Search for the cell housing the specified text and yield its (X, Y) center coordinate. 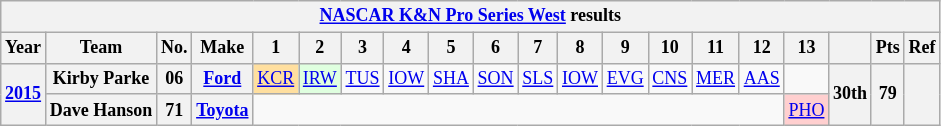
Dave Hanson (100, 110)
6 (496, 48)
TUS (362, 78)
2 (320, 48)
71 (174, 110)
1 (276, 48)
PHO (806, 110)
Kirby Parke (100, 78)
9 (625, 48)
NASCAR K&N Pro Series West results (470, 16)
Make (222, 48)
AAS (762, 78)
Toyota (222, 110)
No. (174, 48)
5 (452, 48)
EVG (625, 78)
CNS (670, 78)
SLS (538, 78)
30th (850, 94)
10 (670, 48)
13 (806, 48)
8 (580, 48)
MER (716, 78)
06 (174, 78)
Team (100, 48)
SHA (452, 78)
KCR (276, 78)
SON (496, 78)
12 (762, 48)
7 (538, 48)
11 (716, 48)
2015 (24, 94)
IRW (320, 78)
4 (406, 48)
Year (24, 48)
3 (362, 48)
Ref (922, 48)
Pts (888, 48)
Ford (222, 78)
79 (888, 94)
